Output the (x, y) coordinate of the center of the cell containing the given text.  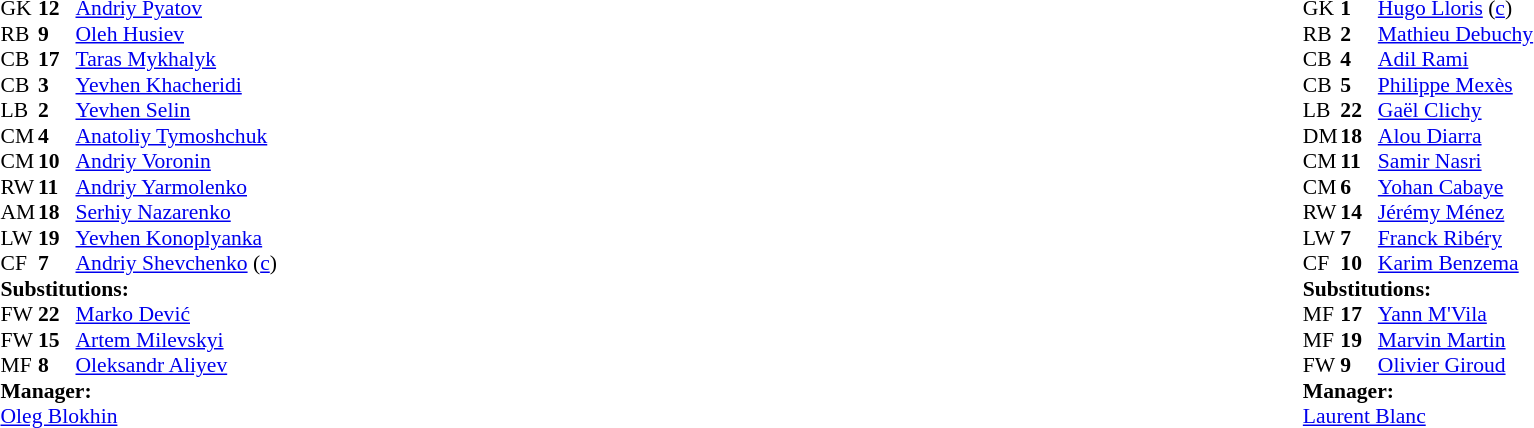
Serhiy Nazarenko (176, 213)
Taras Mykhalyk (176, 59)
Oleksandr Aliyev (176, 365)
Karim Benzema (1456, 263)
Marko Dević (176, 315)
AM (19, 213)
5 (1359, 85)
Philippe Mexès (1456, 85)
Franck Ribéry (1456, 238)
Marvin Martin (1456, 340)
Artem Milevskyi (176, 340)
Andriy Voronin (176, 161)
Jérémy Ménez (1456, 213)
3 (57, 85)
Gaël Clichy (1456, 111)
Oleh Husiev (176, 34)
14 (1359, 213)
8 (57, 365)
Yohan Cabaye (1456, 187)
Anatoliy Tymoshchuk (176, 136)
6 (1359, 187)
Andriy Yarmolenko (176, 187)
Yevhen Khacheridi (176, 85)
Yann M'Vila (1456, 315)
Samir Nasri (1456, 161)
Andriy Shevchenko (c) (176, 263)
Adil Rami (1456, 59)
15 (57, 340)
Mathieu Debuchy (1456, 34)
Alou Diarra (1456, 136)
Yevhen Selin (176, 111)
Yevhen Konoplyanka (176, 238)
Olivier Giroud (1456, 365)
DM (1322, 136)
